Search for the cell housing the specified text and yield its (X, Y) center coordinate. 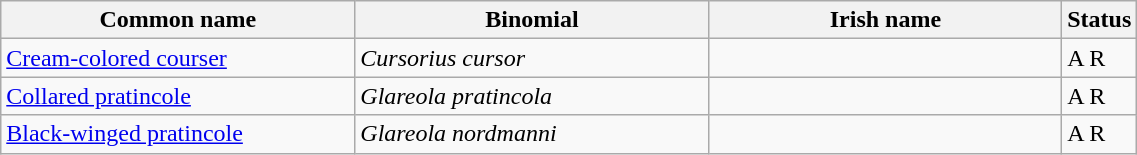
Cursorius cursor (532, 58)
Common name (178, 20)
Glareola pratincola (532, 96)
Black-winged pratincole (178, 134)
Cream-colored courser (178, 58)
Collared pratincole (178, 96)
Irish name (886, 20)
Binomial (532, 20)
Glareola nordmanni (532, 134)
Status (1100, 20)
